Extract the (x, y) coordinate from the center of the cell holding the provided text.  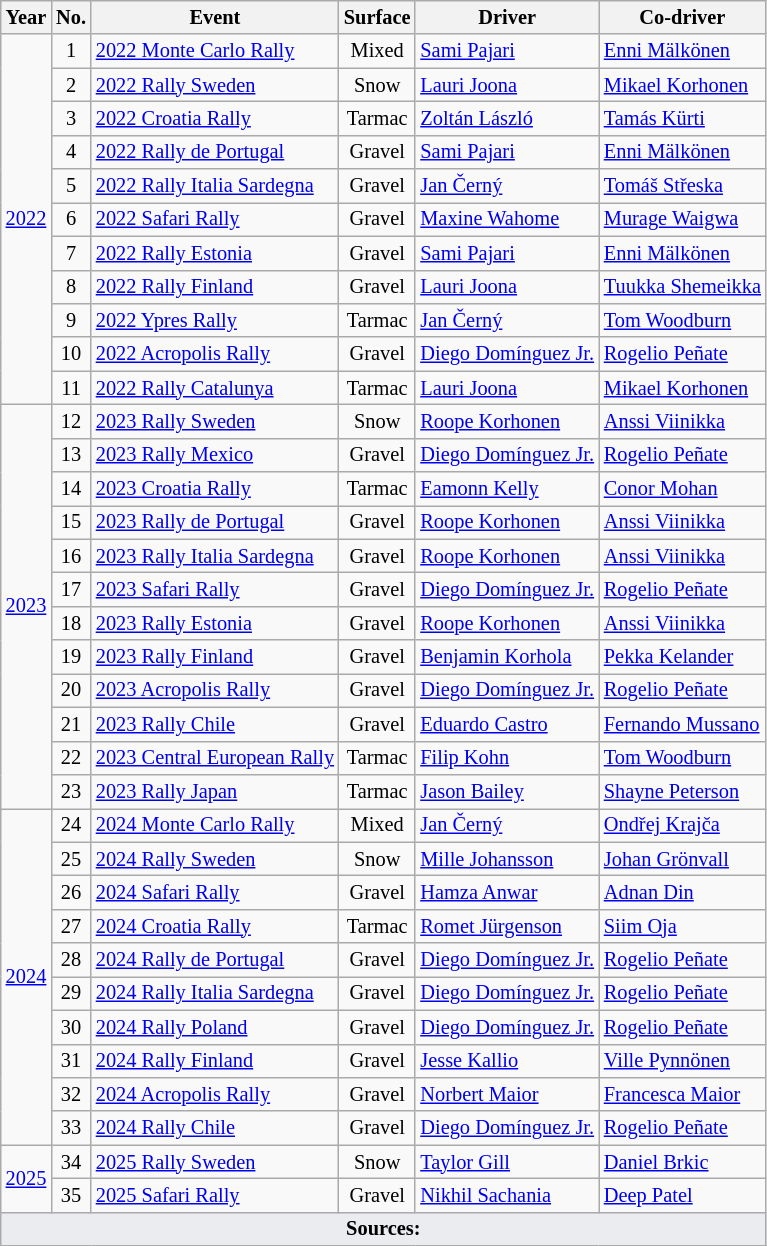
Event (215, 17)
2022 Ypres Rally (215, 320)
Co-driver (682, 17)
9 (71, 320)
Tamás Kürti (682, 118)
2022 Croatia Rally (215, 118)
Jesse Kallio (507, 1061)
31 (71, 1061)
23 (71, 791)
29 (71, 993)
Ondřej Krajča (682, 825)
2024 Acropolis Rally (215, 1094)
26 (71, 892)
14 (71, 489)
Siim Oja (682, 926)
2023 Rally Sweden (215, 421)
Francesca Maior (682, 1094)
2022 Rally Catalunya (215, 388)
2023 Rally Italia Sardegna (215, 556)
6 (71, 219)
Driver (507, 17)
2023 Acropolis Rally (215, 690)
2022 Monte Carlo Rally (215, 51)
12 (71, 421)
Adnan Din (682, 892)
20 (71, 690)
2023 Croatia Rally (215, 489)
2022 Rally de Portugal (215, 152)
19 (71, 657)
Daniel Brkic (682, 1162)
2024 Safari Rally (215, 892)
Jason Bailey (507, 791)
2022 Acropolis Rally (215, 354)
7 (71, 253)
2023 Rally Estonia (215, 623)
1 (71, 51)
Filip Kohn (507, 758)
2022 (26, 219)
Year (26, 17)
2025 Safari Rally (215, 1195)
30 (71, 1027)
24 (71, 825)
2023 (26, 606)
2022 Safari Rally (215, 219)
3 (71, 118)
Maxine Wahome (507, 219)
33 (71, 1128)
2023 Rally de Portugal (215, 522)
8 (71, 287)
15 (71, 522)
13 (71, 455)
2025 Rally Sweden (215, 1162)
2024 Rally de Portugal (215, 960)
Conor Mohan (682, 489)
2024 Rally Chile (215, 1128)
2022 Rally Finland (215, 287)
32 (71, 1094)
Taylor Gill (507, 1162)
10 (71, 354)
Hamza Anwar (507, 892)
No. (71, 17)
35 (71, 1195)
Ville Pynnönen (682, 1061)
Tuukka Shemeikka (682, 287)
Johan Grönvall (682, 859)
28 (71, 960)
2023 Rally Chile (215, 724)
Eamonn Kelly (507, 489)
2023 Rally Finland (215, 657)
Pekka Kelander (682, 657)
2 (71, 85)
2023 Rally Japan (215, 791)
34 (71, 1162)
Zoltán László (507, 118)
2024 Rally Poland (215, 1027)
2023 Safari Rally (215, 589)
2023 Rally Mexico (215, 455)
Deep Patel (682, 1195)
Eduardo Castro (507, 724)
Mille Johansson (507, 859)
4 (71, 152)
Benjamin Korhola (507, 657)
17 (71, 589)
2022 Rally Sweden (215, 85)
11 (71, 388)
Sources: (384, 1229)
Surface (377, 17)
2025 (26, 1178)
2024 Rally Italia Sardegna (215, 993)
18 (71, 623)
Norbert Maior (507, 1094)
2022 Rally Italia Sardegna (215, 186)
22 (71, 758)
Romet Jürgenson (507, 926)
2024 Rally Finland (215, 1061)
27 (71, 926)
5 (71, 186)
2024 Monte Carlo Rally (215, 825)
2024 (26, 976)
2024 Croatia Rally (215, 926)
16 (71, 556)
Shayne Peterson (682, 791)
21 (71, 724)
2024 Rally Sweden (215, 859)
Murage Waigwa (682, 219)
2023 Central European Rally (215, 758)
Nikhil Sachania (507, 1195)
25 (71, 859)
Tomáš Střeska (682, 186)
2022 Rally Estonia (215, 253)
Fernando Mussano (682, 724)
